Locate the cell with the specified text and output its [x, y] center coordinate. 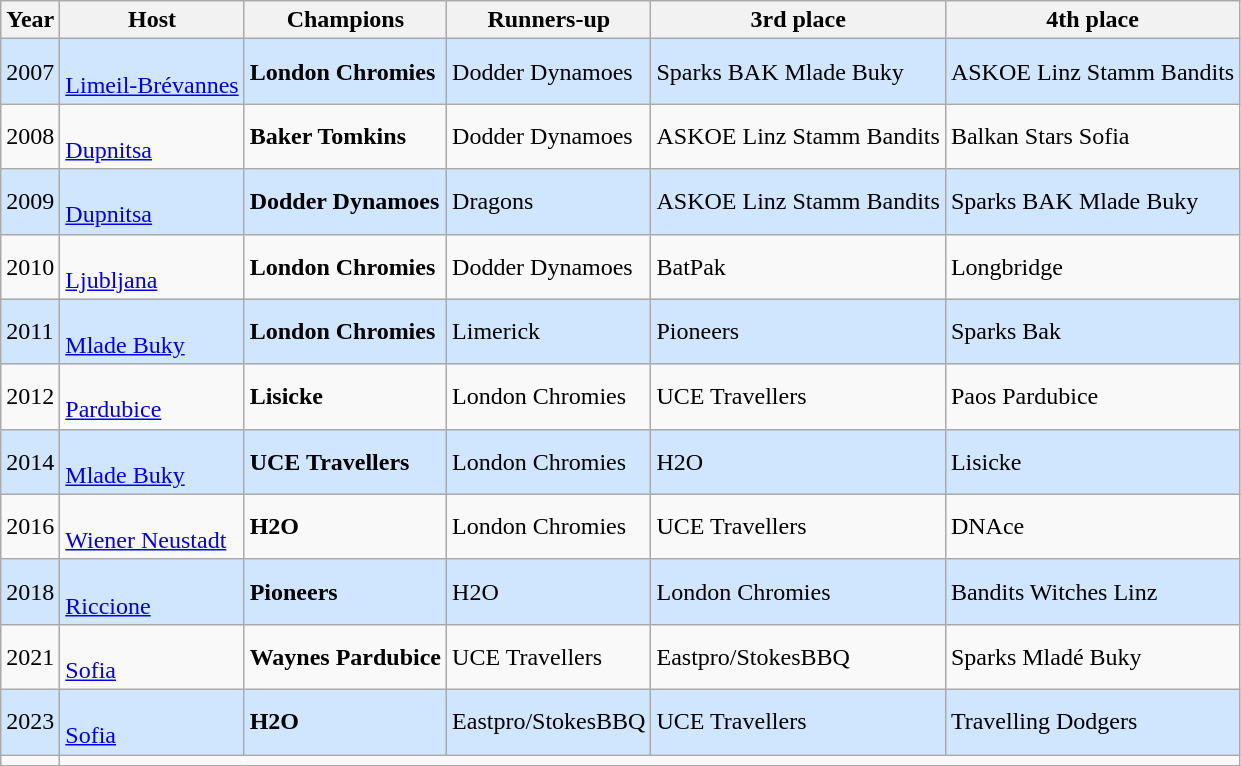
Travelling Dodgers [1092, 722]
BatPak [798, 266]
Waynes Pardubice [345, 656]
Year [30, 20]
3rd place [798, 20]
2010 [30, 266]
Sparks Mladé Buky [1092, 656]
4th place [1092, 20]
2021 [30, 656]
Pardubice [152, 396]
Host [152, 20]
2016 [30, 526]
Wiener Neustadt [152, 526]
Riccione [152, 592]
2012 [30, 396]
2007 [30, 72]
Sparks Bak [1092, 332]
Limeil-Brévannes [152, 72]
2023 [30, 722]
Champions [345, 20]
DNAce [1092, 526]
2018 [30, 592]
Limerick [549, 332]
2011 [30, 332]
2009 [30, 202]
Runners-up [549, 20]
Dragons [549, 202]
Longbridge [1092, 266]
Bandits Witches Linz [1092, 592]
Ljubljana [152, 266]
Baker Tomkins [345, 136]
Paos Pardubice [1092, 396]
2014 [30, 462]
2008 [30, 136]
Balkan Stars Sofia [1092, 136]
